From the cell containing the given text, extract its center point as (X, Y) coordinate. 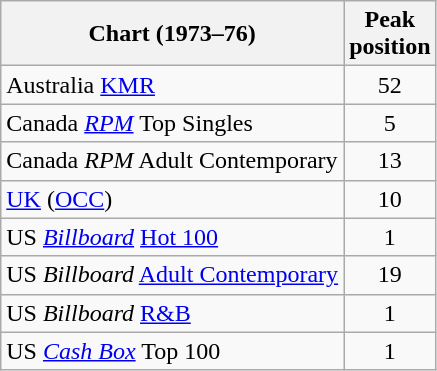
US Billboard Hot 100 (172, 237)
US Cash Box Top 100 (172, 351)
Peakposition (390, 34)
13 (390, 161)
10 (390, 199)
5 (390, 123)
UK (OCC) (172, 199)
Canada RPM Top Singles (172, 123)
US Billboard Adult Contemporary (172, 275)
19 (390, 275)
Canada RPM Adult Contemporary (172, 161)
52 (390, 85)
Chart (1973–76) (172, 34)
US Billboard R&B (172, 313)
Australia KMR (172, 85)
